Extract the [X, Y] coordinate from the center of the cell holding the provided text.  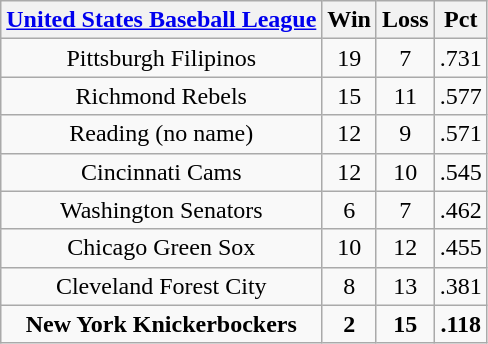
.545 [460, 172]
.455 [460, 248]
Cleveland Forest City [162, 286]
13 [405, 286]
United States Baseball League [162, 20]
2 [350, 324]
.731 [460, 58]
New York Knickerbockers [162, 324]
Richmond Rebels [162, 96]
9 [405, 134]
8 [350, 286]
Chicago Green Sox [162, 248]
Pittsburgh Filipinos [162, 58]
Reading (no name) [162, 134]
Loss [405, 20]
.571 [460, 134]
.577 [460, 96]
Cincinnati Cams [162, 172]
Washington Senators [162, 210]
6 [350, 210]
.381 [460, 286]
.462 [460, 210]
11 [405, 96]
.118 [460, 324]
19 [350, 58]
Win [350, 20]
Pct [460, 20]
